Return the [x, y] coordinate for the center point of the cell that contains the specified text.  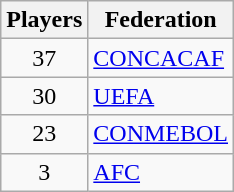
CONCACAF [161, 58]
Federation [161, 20]
3 [44, 172]
37 [44, 58]
Players [44, 20]
AFC [161, 172]
UEFA [161, 96]
CONMEBOL [161, 134]
30 [44, 96]
23 [44, 134]
